Extract the (X, Y) coordinate from the center of the cell holding the provided text.  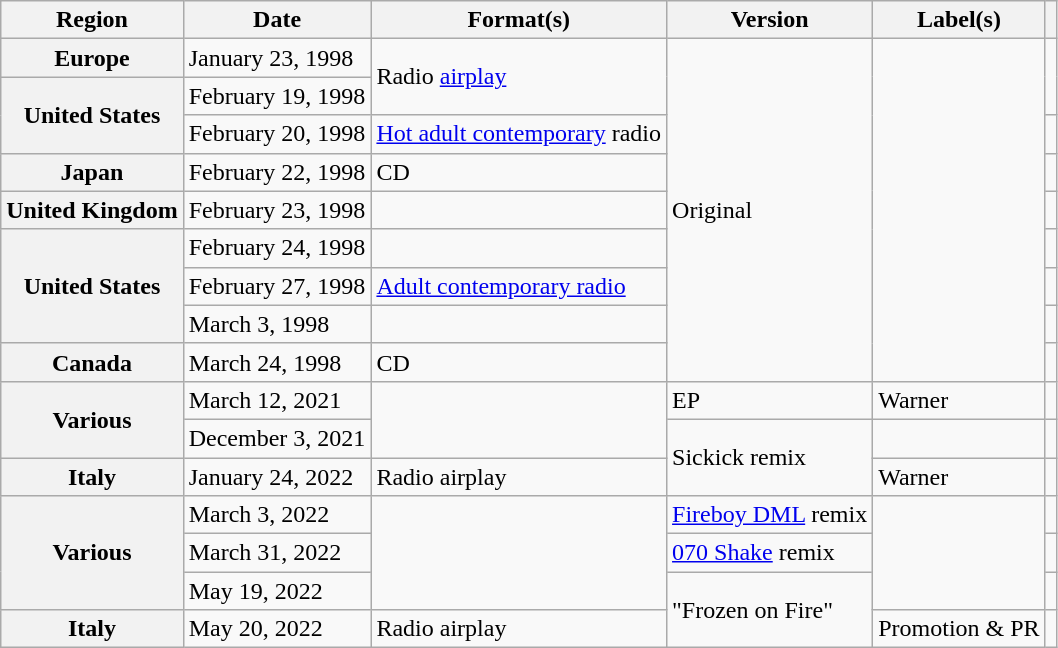
January 24, 2022 (277, 477)
February 19, 1998 (277, 96)
Adult contemporary radio (519, 286)
March 3, 2022 (277, 515)
February 27, 1998 (277, 286)
"Frozen on Fire" (770, 610)
March 24, 1998 (277, 362)
February 24, 1998 (277, 248)
Japan (92, 172)
February 22, 1998 (277, 172)
March 3, 1998 (277, 324)
March 12, 2021 (277, 400)
EP (770, 400)
May 19, 2022 (277, 591)
Fireboy DML remix (770, 515)
Label(s) (959, 20)
Version (770, 20)
Date (277, 20)
United Kingdom (92, 210)
Promotion & PR (959, 629)
Europe (92, 58)
January 23, 1998 (277, 58)
Canada (92, 362)
March 31, 2022 (277, 553)
February 23, 1998 (277, 210)
February 20, 1998 (277, 134)
December 3, 2021 (277, 438)
Hot adult contemporary radio (519, 134)
May 20, 2022 (277, 629)
Original (770, 210)
Format(s) (519, 20)
Sickick remix (770, 457)
070 Shake remix (770, 553)
Region (92, 20)
